For the text-containing cell, return its midpoint in (x, y) coordinate format. 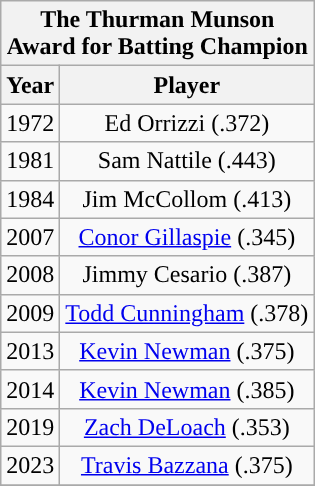
1984 (30, 199)
Jim McCollom (.413) (187, 199)
Sam Nattile (.443) (187, 161)
2023 (30, 465)
The Thurman Munson Award for Batting Champion (158, 34)
Year (30, 85)
Player (187, 85)
Conor Gillaspie (.345) (187, 237)
2013 (30, 351)
Ed Orrizzi (.372) (187, 123)
Zach DeLoach (.353) (187, 427)
2014 (30, 389)
1972 (30, 123)
Travis Bazzana (.375) (187, 465)
2007 (30, 237)
Jimmy Cesario (.387) (187, 275)
Todd Cunningham (.378) (187, 313)
2008 (30, 275)
Kevin Newman (.375) (187, 351)
Kevin Newman (.385) (187, 389)
1981 (30, 161)
2019 (30, 427)
2009 (30, 313)
